Extract the (x, y) coordinate from the center of the cell holding the provided text.  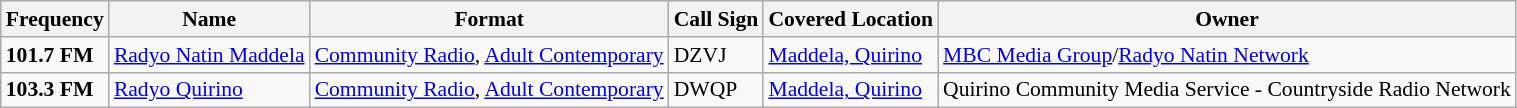
Format (490, 19)
Quirino Community Media Service - Countryside Radio Network (1227, 90)
Call Sign (716, 19)
Radyo Quirino (210, 90)
Name (210, 19)
DWQP (716, 90)
103.3 FM (55, 90)
MBC Media Group/Radyo Natin Network (1227, 55)
Covered Location (850, 19)
Radyo Natin Maddela (210, 55)
101.7 FM (55, 55)
Frequency (55, 19)
DZVJ (716, 55)
Owner (1227, 19)
